Locate the cell with the specified text and output its [x, y] center coordinate. 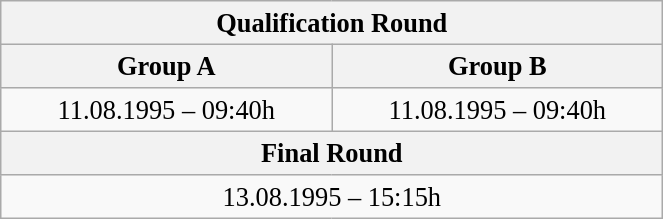
Group A [166, 66]
Group B [498, 66]
Qualification Round [332, 22]
Final Round [332, 153]
13.08.1995 – 15:15h [332, 197]
